Find where the given text appears and provide that cell's center as [x, y] coordinate. 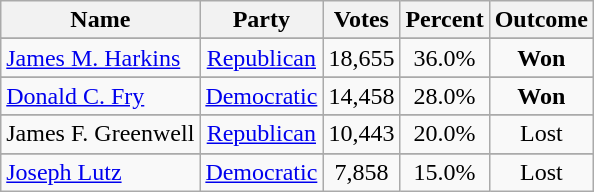
Percent [444, 20]
20.0% [444, 134]
Name [100, 20]
36.0% [444, 58]
14,458 [362, 96]
James F. Greenwell [100, 134]
7,858 [362, 172]
10,443 [362, 134]
15.0% [444, 172]
Party [262, 20]
Donald C. Fry [100, 96]
18,655 [362, 58]
Joseph Lutz [100, 172]
Outcome [541, 20]
Votes [362, 20]
28.0% [444, 96]
James M. Harkins [100, 58]
